Scan for the cell matching the given text and deliver its (X, Y) coordinate at center. 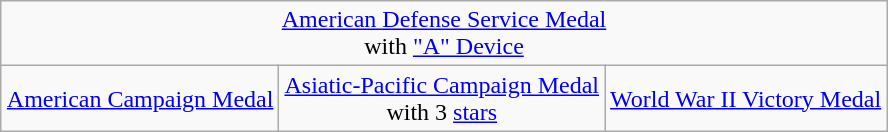
American Campaign Medal (140, 98)
American Defense Service Medalwith "A" Device (444, 34)
World War II Victory Medal (746, 98)
Asiatic-Pacific Campaign Medalwith 3 stars (442, 98)
